Locate the cell with the specified text and output its [X, Y] center coordinate. 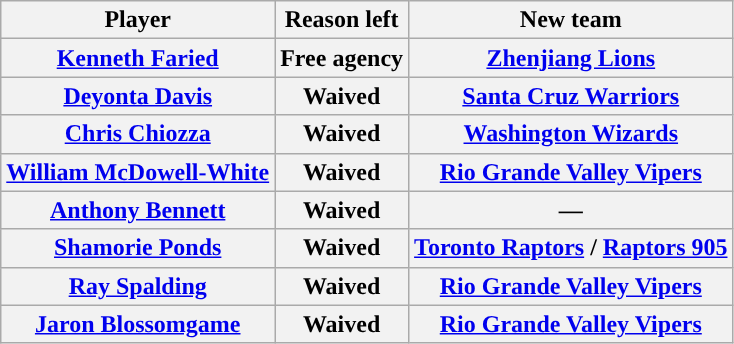
Jaron Blossomgame [138, 324]
— [571, 210]
Reason left [342, 20]
Washington Wizards [571, 134]
Zhenjiang Lions [571, 58]
Ray Spalding [138, 286]
Free agency [342, 58]
William McDowell-White [138, 172]
Santa Cruz Warriors [571, 96]
Chris Chiozza [138, 134]
Anthony Bennett [138, 210]
New team [571, 20]
Deyonta Davis [138, 96]
Kenneth Faried [138, 58]
Toronto Raptors / Raptors 905 [571, 248]
Player [138, 20]
Shamorie Ponds [138, 248]
